Capture the cell that displays the provided text and extract its [X, Y] central coordinate. 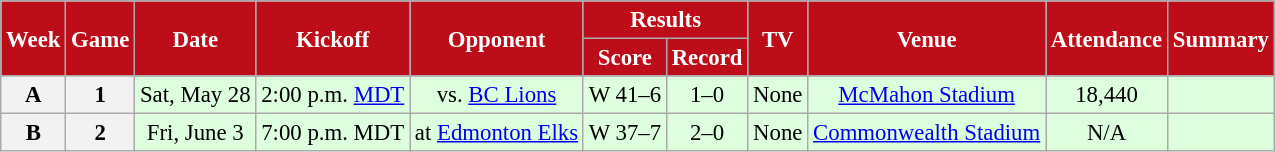
Week [34, 38]
Kickoff [333, 38]
Score [624, 58]
7:00 p.m. MDT [333, 133]
Summary [1220, 38]
W 37–7 [624, 133]
at Edmonton Elks [497, 133]
1 [100, 95]
Results [665, 20]
Game [100, 38]
Sat, May 28 [196, 95]
Date [196, 38]
N/A [1107, 133]
Attendance [1107, 38]
2 [100, 133]
Commonwealth Stadium [927, 133]
Record [706, 58]
1–0 [706, 95]
A [34, 95]
McMahon Stadium [927, 95]
W 41–6 [624, 95]
TV [778, 38]
2–0 [706, 133]
18,440 [1107, 95]
B [34, 133]
Venue [927, 38]
2:00 p.m. MDT [333, 95]
vs. BC Lions [497, 95]
Opponent [497, 38]
Fri, June 3 [196, 133]
